Scan for the cell matching the given text and deliver its [X, Y] coordinate at center. 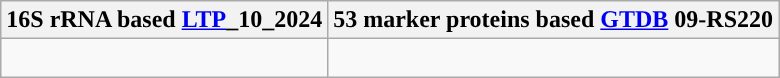
53 marker proteins based GTDB 09-RS220 [554, 20]
16S rRNA based LTP_10_2024 [164, 20]
